Output the [X, Y] coordinate of the center of the cell containing the given text.  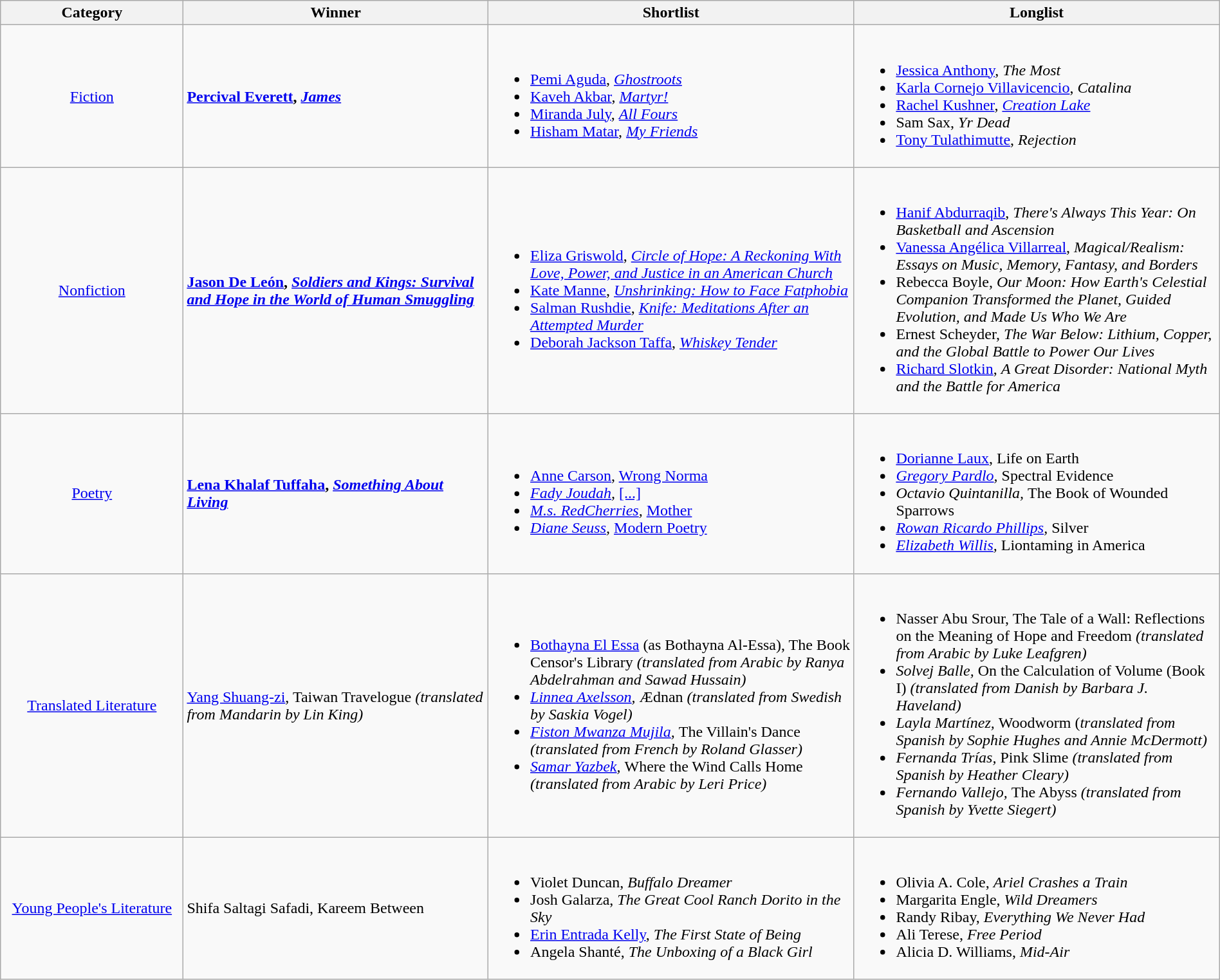
Jessica Anthony, The MostKarla Cornejo Villavicencio, CatalinaRachel Kushner, Creation LakeSam Sax, Yr DeadTony Tulathimutte, Rejection [1037, 97]
Shortlist [671, 13]
Yang Shuang-zi, Taiwan Travelogue (translated from Mandarin by Lin King) [336, 705]
Nonfiction [92, 291]
Category [92, 13]
Pemi Aguda, GhostrootsKaveh Akbar, Martyr!Miranda July, All FoursHisham Matar, My Friends [671, 97]
Lena Khalaf Tuffaha, Something About Living [336, 494]
Jason De León, Soldiers and Kings: Survival and Hope in the World of Human Smuggling [336, 291]
Percival Everett, James [336, 97]
Young People's Literature [92, 909]
Anne Carson, Wrong NormaFady Joudah, [...]M.s. RedCherries, MotherDiane Seuss, Modern Poetry [671, 494]
Longlist [1037, 13]
Shifa Saltagi Safadi, Kareem Between [336, 909]
Fiction [92, 97]
Translated Literature [92, 705]
Winner [336, 13]
Poetry [92, 494]
